Return the [X, Y] coordinate for the center point of the cell that contains the specified text.  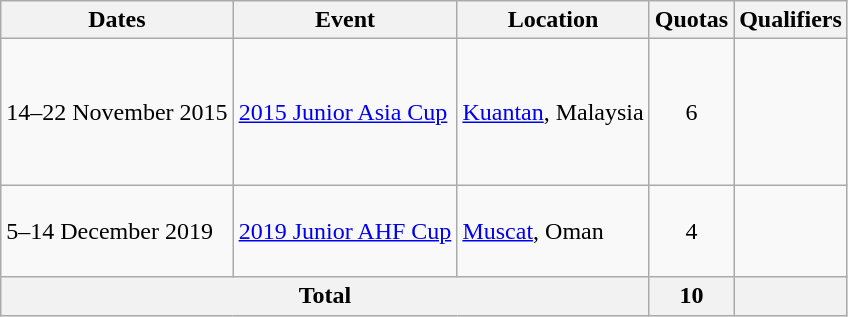
10 [691, 296]
Location [553, 20]
4 [691, 231]
2015 Junior Asia Cup [345, 112]
6 [691, 112]
Event [345, 20]
2019 Junior AHF Cup [345, 231]
Quotas [691, 20]
Qualifiers [791, 20]
Dates [117, 20]
Kuantan, Malaysia [553, 112]
Muscat, Oman [553, 231]
Total [325, 296]
14–22 November 2015 [117, 112]
5–14 December 2019 [117, 231]
